Output the (x, y) coordinate of the center of the cell containing the given text.  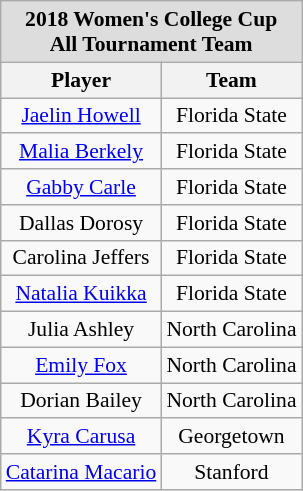
Kyra Carusa (82, 437)
Malia Berkely (82, 152)
Gabby Carle (82, 187)
Julia Ashley (82, 330)
Catarina Macario (82, 472)
Dallas Dorosy (82, 223)
Emily Fox (82, 365)
Carolina Jeffers (82, 258)
Team (231, 80)
Stanford (231, 472)
2018 Women's College CupAll Tournament Team (152, 32)
Natalia Kuikka (82, 294)
Dorian Bailey (82, 401)
Jaelin Howell (82, 116)
Player (82, 80)
Georgetown (231, 437)
